Detect which cell encompasses the target text, then output its (X, Y) center coordinate. 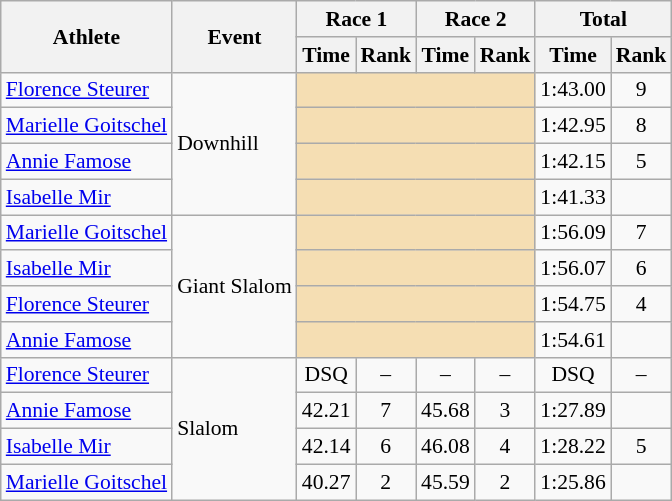
1:42.15 (572, 162)
1:56.09 (572, 233)
Race 1 (356, 19)
42.14 (326, 447)
1:42.95 (572, 126)
1:56.07 (572, 269)
1:28.22 (572, 447)
1:25.86 (572, 482)
8 (642, 126)
1:54.75 (572, 304)
Downhill (234, 143)
9 (642, 90)
1:41.33 (572, 197)
45.68 (446, 411)
1:54.61 (572, 340)
Athlete (86, 36)
1:43.00 (572, 90)
Total (603, 19)
Event (234, 36)
46.08 (446, 447)
Race 2 (476, 19)
Slalom (234, 428)
42.21 (326, 411)
Giant Slalom (234, 286)
40.27 (326, 482)
3 (506, 411)
1:27.89 (572, 411)
45.59 (446, 482)
